Extract the [x, y] coordinate from the center of the cell holding the provided text.  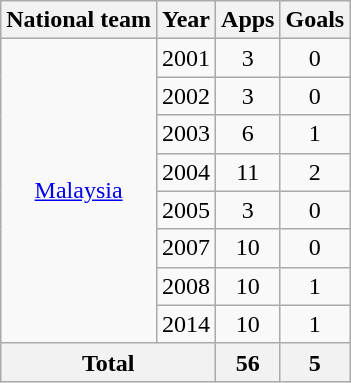
National team [79, 20]
Goals [315, 20]
Total [108, 362]
2003 [186, 134]
2002 [186, 96]
2008 [186, 286]
56 [248, 362]
2001 [186, 58]
2 [315, 172]
2014 [186, 324]
11 [248, 172]
6 [248, 134]
Apps [248, 20]
5 [315, 362]
2005 [186, 210]
2004 [186, 172]
2007 [186, 248]
Malaysia [79, 191]
Year [186, 20]
